Provide the [X, Y] coordinate of the cell's center where the given text is located.  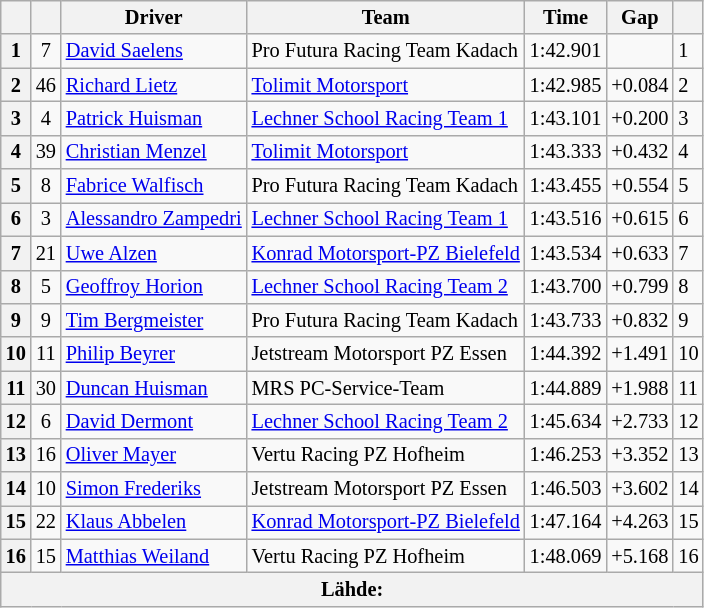
+0.200 [640, 118]
21 [46, 253]
Driver [154, 17]
39 [46, 152]
Uwe Alzen [154, 253]
David Dermont [154, 421]
1:43.101 [566, 118]
1:46.503 [566, 489]
+2.733 [640, 421]
+0.799 [640, 287]
+0.432 [640, 152]
Gap [640, 17]
1:43.700 [566, 287]
+5.168 [640, 556]
1:44.392 [566, 354]
+0.615 [640, 219]
Team [386, 17]
1:43.516 [566, 219]
Alessandro Zampedri [154, 219]
1:44.889 [566, 388]
Philip Beyrer [154, 354]
1:45.634 [566, 421]
David Saelens [154, 51]
+4.263 [640, 522]
Fabrice Walfisch [154, 186]
+0.633 [640, 253]
Richard Lietz [154, 85]
Time [566, 17]
MRS PC-Service-Team [386, 388]
30 [46, 388]
Tim Bergmeister [154, 320]
Klaus Abbelen [154, 522]
+1.988 [640, 388]
1:48.069 [566, 556]
+3.352 [640, 455]
1:43.333 [566, 152]
1:46.253 [566, 455]
Patrick Huisman [154, 118]
46 [46, 85]
+3.602 [640, 489]
Simon Frederiks [154, 489]
+0.832 [640, 320]
1:42.901 [566, 51]
Geoffroy Horion [154, 287]
Matthias Weiland [154, 556]
1:43.733 [566, 320]
+1.491 [640, 354]
1:43.534 [566, 253]
+0.084 [640, 85]
+0.554 [640, 186]
1:43.455 [566, 186]
1:42.985 [566, 85]
Oliver Mayer [154, 455]
Duncan Huisman [154, 388]
22 [46, 522]
1:47.164 [566, 522]
Lähde: [352, 589]
Christian Menzel [154, 152]
